For the text-containing cell, return its midpoint in (X, Y) coordinate format. 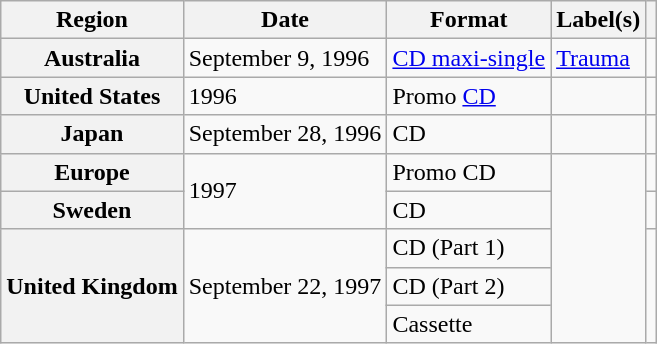
United States (92, 96)
Trauma (598, 58)
September 22, 1997 (285, 286)
September 28, 1996 (285, 134)
1997 (285, 191)
Date (285, 20)
CD (Part 1) (469, 248)
1996 (285, 96)
Cassette (469, 324)
Sweden (92, 210)
United Kingdom (92, 286)
CD (Part 2) (469, 286)
Format (469, 20)
Japan (92, 134)
CD maxi-single (469, 58)
September 9, 1996 (285, 58)
Label(s) (598, 20)
Europe (92, 172)
Australia (92, 58)
Region (92, 20)
